From the cell containing the given text, extract its center point as (x, y) coordinate. 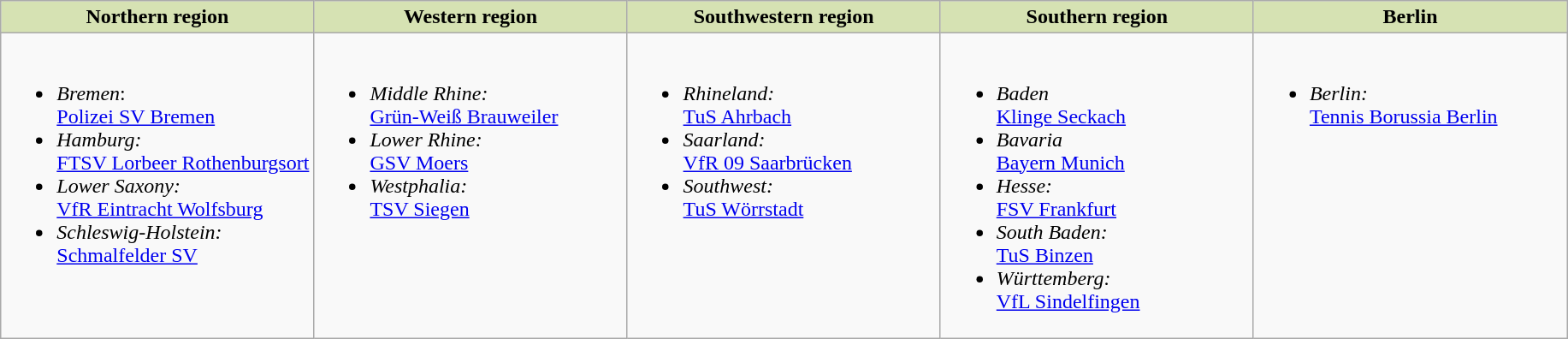
BadenKlinge SeckachBavariaBayern MunichHesse:FSV FrankfurtSouth Baden:TuS BinzenWürttemberg:VfL Sindelfingen (1097, 186)
Western region (470, 17)
Berlin (1410, 17)
Southern region (1097, 17)
Northern region (157, 17)
Southwestern region (784, 17)
Bremen:Polizei SV BremenHamburg:FTSV Lorbeer RothenburgsortLower Saxony:VfR Eintracht WolfsburgSchleswig-Holstein:Schmalfelder SV (157, 186)
Middle Rhine:Grün-Weiß BrauweilerLower Rhine:GSV MoersWestphalia:TSV Siegen (470, 186)
Rhineland:TuS AhrbachSaarland: VfR 09 SaarbrückenSouthwest:TuS Wörrstadt (784, 186)
Berlin:Tennis Borussia Berlin (1410, 186)
